Extract the (X, Y) coordinate from the center of the cell holding the provided text.  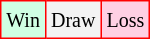
Loss (126, 20)
Draw (72, 20)
Win (24, 20)
